Pinpoint the cell where the given text exists, returning its (x, y) midpoint coordinate. 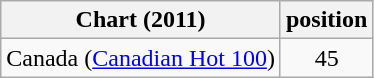
Canada (Canadian Hot 100) (141, 58)
position (326, 20)
Chart (2011) (141, 20)
45 (326, 58)
